Capture the cell that displays the provided text and extract its [X, Y] central coordinate. 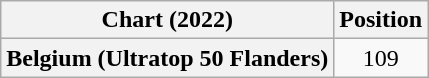
Belgium (Ultratop 50 Flanders) [168, 58]
109 [381, 58]
Position [381, 20]
Chart (2022) [168, 20]
